Output the (x, y) coordinate of the center of the cell containing the given text.  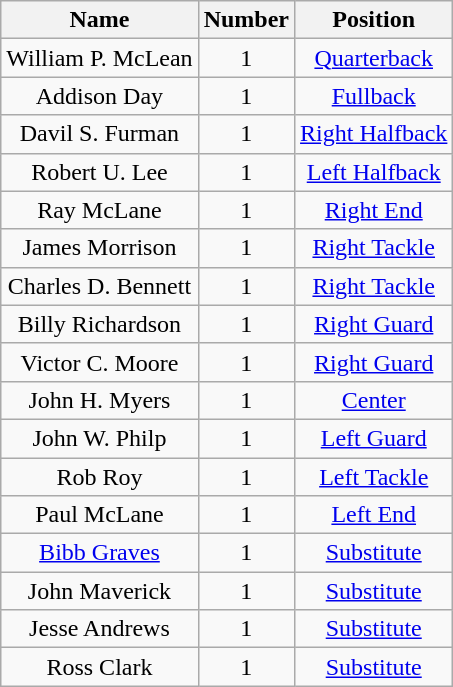
Number (246, 20)
Left End (374, 515)
Position (374, 20)
Name (100, 20)
William P. McLean (100, 58)
Quarterback (374, 58)
Center (374, 400)
Left Tackle (374, 477)
John W. Philp (100, 438)
Left Guard (374, 438)
Rob Roy (100, 477)
Bibb Graves (100, 553)
Right Halfback (374, 134)
Victor C. Moore (100, 362)
Fullback (374, 96)
Right End (374, 210)
Left Halfback (374, 172)
Robert U. Lee (100, 172)
Ross Clark (100, 667)
Billy Richardson (100, 324)
Ray McLane (100, 210)
Paul McLane (100, 515)
Davil S. Furman (100, 134)
John H. Myers (100, 400)
John Maverick (100, 591)
Addison Day (100, 96)
Charles D. Bennett (100, 286)
Jesse Andrews (100, 629)
James Morrison (100, 248)
